For the text-containing cell, return its midpoint in (X, Y) coordinate format. 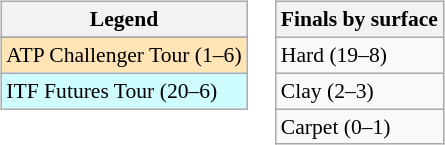
Legend (124, 20)
Hard (19–8) (360, 55)
Finals by surface (360, 20)
Carpet (0–1) (360, 127)
ITF Futures Tour (20–6) (124, 91)
Clay (2–3) (360, 91)
ATP Challenger Tour (1–6) (124, 55)
